Output the (x, y) coordinate of the center of the cell containing the given text.  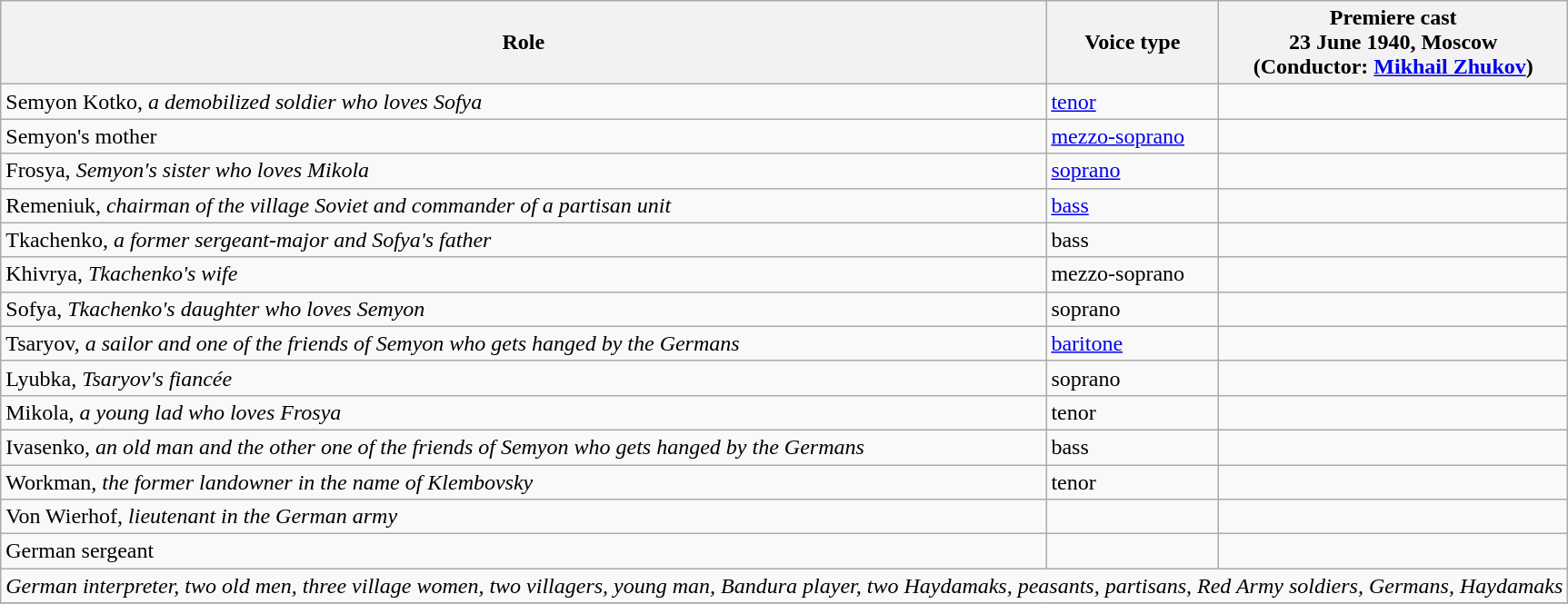
Remeniuk, chairman of the village Soviet and commander of a partisan unit (524, 205)
Workman, the former landowner in the name of Klembovsky (524, 482)
Tsaryov, a sailor and one of the friends of Semyon who gets hanged by the Germans (524, 343)
baritone (1133, 343)
Semyon Kotko, a demobilized soldier who loves Sofya (524, 102)
Semyon's mother (524, 136)
Tkachenko, a former sergeant-major and Sofya's father (524, 240)
Frosya, Semyon's sister who loves Mikola (524, 171)
Khivrya, Tkachenko's wife (524, 274)
Lyubka, Tsaryov's fiancée (524, 378)
German sergeant (524, 551)
Von Wierhof, lieutenant in the German army (524, 517)
Sofya, Tkachenko's daughter who loves Semyon (524, 309)
Mikola, a young lad who loves Frosya (524, 412)
Voice type (1133, 43)
Role (524, 43)
Ivasenko, an old man and the other one of the friends of Semyon who gets hanged by the Germans (524, 447)
Premiere cast23 June 1940, Moscow(Conductor: Mikhail Zhukov) (1393, 43)
